Search for the cell housing the specified text and yield its (x, y) center coordinate. 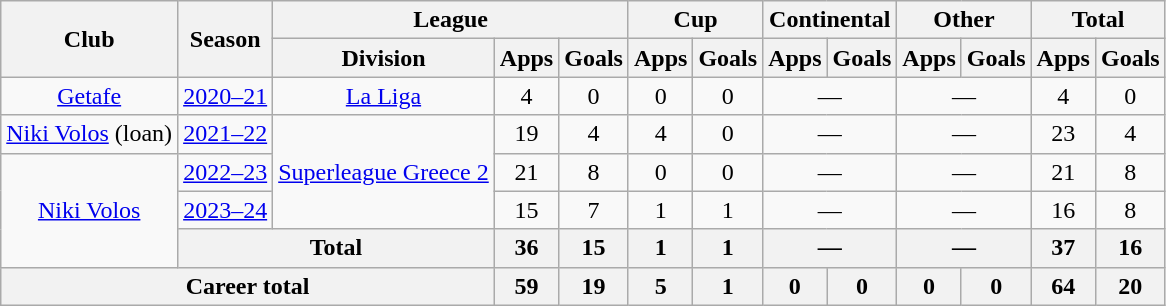
Niki Volos (90, 210)
2023–24 (226, 210)
2022–23 (226, 172)
36 (526, 248)
Superleague Greece 2 (384, 172)
Career total (248, 286)
Cup (695, 20)
Other (964, 20)
2021–22 (226, 134)
20 (1130, 286)
Division (384, 58)
7 (594, 210)
Niki Volos (loan) (90, 134)
59 (526, 286)
La Liga (384, 96)
Club (90, 39)
2020–21 (226, 96)
64 (1063, 286)
23 (1063, 134)
37 (1063, 248)
Getafe (90, 96)
Continental (830, 20)
League (451, 20)
Season (226, 39)
5 (660, 286)
